Capture the cell that displays the provided text and extract its [x, y] central coordinate. 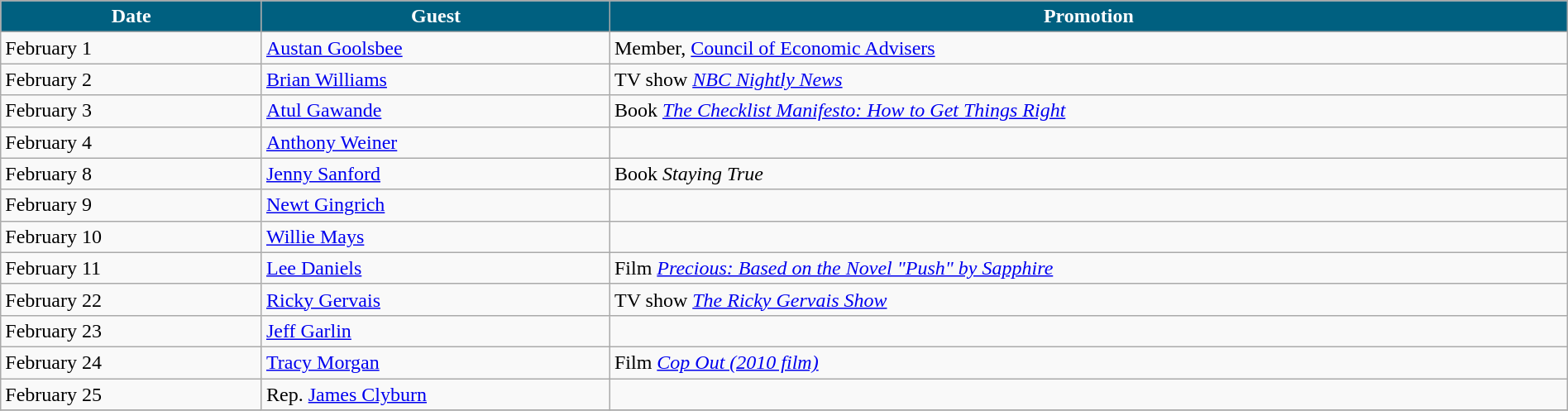
February 23 [131, 331]
Film Precious: Based on the Novel "Push" by Sapphire [1088, 268]
Book The Checklist Manifesto: How to Get Things Right [1088, 111]
Jenny Sanford [435, 174]
Brian Williams [435, 79]
Date [131, 17]
February 22 [131, 299]
Jeff Garlin [435, 331]
February 2 [131, 79]
Rep. James Clyburn [435, 394]
TV show NBC Nightly News [1088, 79]
Book Staying True [1088, 174]
February 3 [131, 111]
Atul Gawande [435, 111]
Guest [435, 17]
Austan Goolsbee [435, 48]
Willie Mays [435, 237]
Lee Daniels [435, 268]
Tracy Morgan [435, 362]
Promotion [1088, 17]
Anthony Weiner [435, 142]
TV show The Ricky Gervais Show [1088, 299]
February 8 [131, 174]
Ricky Gervais [435, 299]
Newt Gingrich [435, 205]
February 25 [131, 394]
Film Cop Out (2010 film) [1088, 362]
February 1 [131, 48]
February 10 [131, 237]
February 4 [131, 142]
February 11 [131, 268]
February 24 [131, 362]
February 9 [131, 205]
Member, Council of Economic Advisers [1088, 48]
